Detect which cell encompasses the target text, then output its (X, Y) center coordinate. 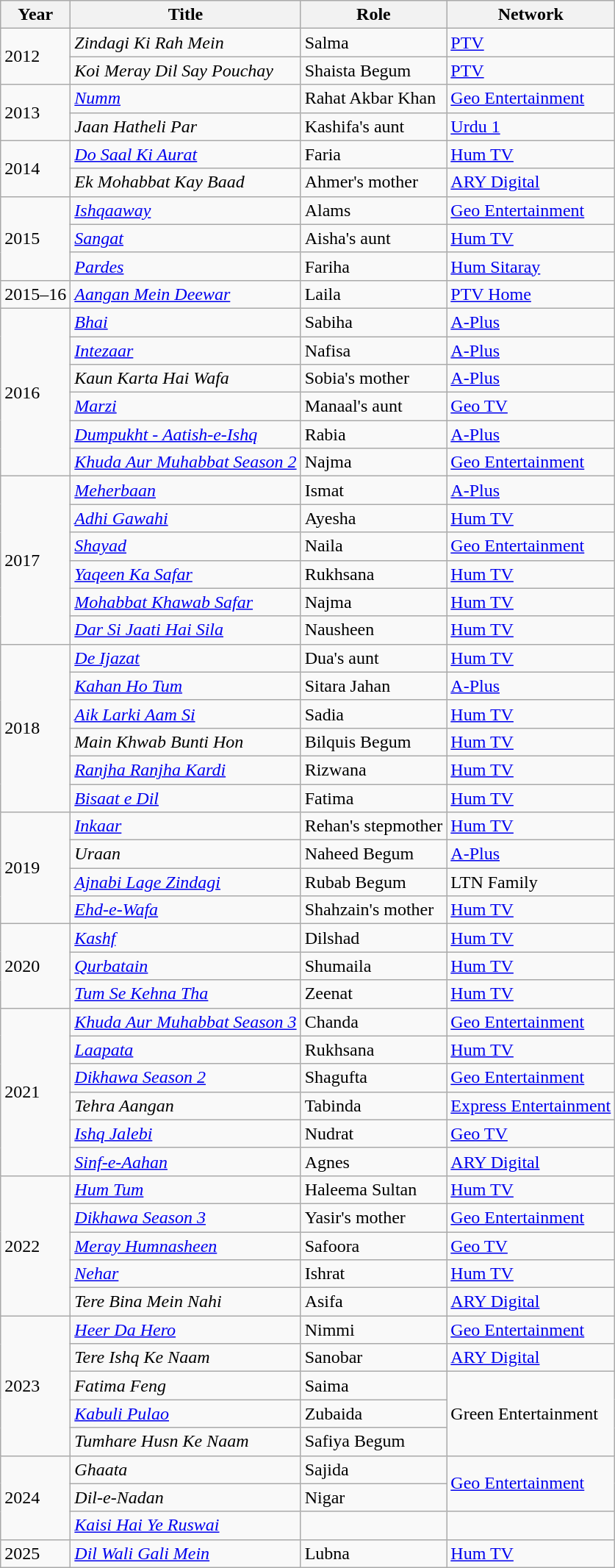
Saima (373, 1386)
Kahan Ho Tum (185, 686)
Network (531, 15)
2022 (35, 1245)
Agnes (373, 1161)
Nudrat (373, 1134)
Tere Bina Mein Nahi (185, 1302)
Ishrat (373, 1274)
Intezaar (185, 351)
Urdu 1 (531, 126)
Sitara Jahan (373, 686)
Nigar (373, 1497)
Bilquis Begum (373, 742)
Shagufta (373, 1078)
Zeenat (373, 994)
Dikhawa Season 2 (185, 1078)
Mohabbat Khawab Safar (185, 602)
Rubab Begum (373, 882)
Hum Sitaray (531, 266)
Green Entertainment (531, 1414)
2015–16 (35, 294)
Chanda (373, 1022)
Asifa (373, 1302)
2014 (35, 168)
Rabia (373, 434)
PTV Home (531, 294)
Tehra Aangan (185, 1106)
Title (185, 15)
Jaan Hatheli Par (185, 126)
Nausheen (373, 630)
Dikhawa Season 3 (185, 1217)
Ishqaaway (185, 210)
Role (373, 15)
Haleema Sultan (373, 1189)
Dar Si Jaati Hai Sila (185, 630)
Shayad (185, 546)
Nafisa (373, 351)
Zubaida (373, 1414)
Naheed Begum (373, 854)
Yaqeen Ka Safar (185, 574)
Fatima (373, 798)
Koi Meray Dil Say Pouchay (185, 71)
Laapata (185, 1050)
Inkaar (185, 826)
Ek Mohabbat Kay Baad (185, 182)
Ghaata (185, 1469)
2024 (35, 1497)
Naila (373, 546)
2016 (35, 392)
Ishq Jalebi (185, 1134)
Shumaila (373, 966)
Sobia's mother (373, 379)
De Ijazat (185, 658)
Nehar (185, 1274)
Rehan's stepmother (373, 826)
Shaista Begum (373, 71)
Ehd-e-Wafa (185, 910)
Express Entertainment (531, 1106)
Kabuli Pulao (185, 1414)
Kaun Karta Hai Wafa (185, 379)
Laila (373, 294)
Dumpukht - Aatish-e-Ishq (185, 434)
2018 (35, 728)
Sadia (373, 714)
Sabiha (373, 322)
Dil-e-Nadan (185, 1497)
Tabinda (373, 1106)
Alams (373, 210)
Tere Ishq Ke Naam (185, 1358)
Marzi (185, 407)
Main Khwab Bunti Hon (185, 742)
Safoora (373, 1246)
Ismat (373, 490)
Sajida (373, 1469)
2023 (35, 1386)
2017 (35, 560)
Ayesha (373, 518)
Bhai (185, 322)
Zindagi Ki Rah Mein (185, 43)
Adhi Gawahi (185, 518)
Pardes (185, 266)
Numm (185, 99)
Kaisi Hai Ye Ruswai (185, 1525)
Kashifa's aunt (373, 126)
Fariha (373, 266)
2025 (35, 1553)
Khuda Aur Muhabbat Season 3 (185, 1022)
2012 (35, 57)
Ranjha Ranjha Kardi (185, 770)
Heer Da Hero (185, 1330)
Salma (373, 43)
Khuda Aur Muhabbat Season 2 (185, 462)
Kashf (185, 938)
Safiya Begum (373, 1442)
Aik Larki Aam Si (185, 714)
Dil Wali Gali Mein (185, 1553)
LTN Family (531, 882)
2020 (35, 966)
2021 (35, 1092)
Qurbatain (185, 966)
2019 (35, 868)
Rizwana (373, 770)
2015 (35, 238)
Sanobar (373, 1358)
Rahat Akbar Khan (373, 99)
Lubna (373, 1553)
2013 (35, 112)
Year (35, 15)
Shahzain's mother (373, 910)
Bisaat e Dil (185, 798)
Yasir's mother (373, 1217)
Ahmer's mother (373, 182)
Aisha's aunt (373, 238)
Meherbaan (185, 490)
Tum Se Kehna Tha (185, 994)
Sangat (185, 238)
Do Saal Ki Aurat (185, 154)
Faria (373, 154)
Uraan (185, 854)
Nimmi (373, 1330)
Sinf-e-Aahan (185, 1161)
Hum Tum (185, 1189)
Aangan Mein Deewar (185, 294)
Dilshad (373, 938)
Manaal's aunt (373, 407)
Meray Humnasheen (185, 1246)
Fatima Feng (185, 1386)
Tumhare Husn Ke Naam (185, 1442)
Ajnabi Lage Zindagi (185, 882)
Dua's aunt (373, 658)
